Capture the cell that displays the provided text and extract its (x, y) central coordinate. 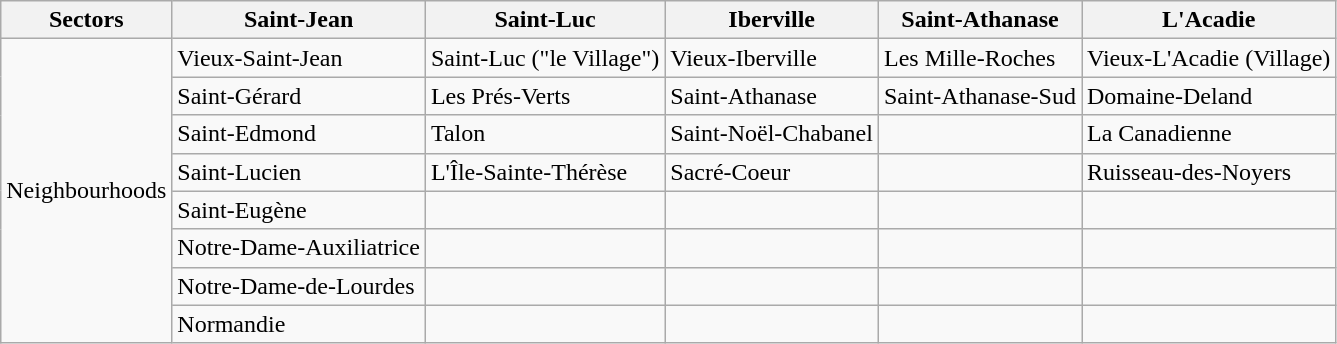
Saint-Luc (544, 20)
Notre-Dame-Auxiliatrice (299, 248)
La Canadienne (1209, 134)
Les Prés-Verts (544, 96)
Saint-Jean (299, 20)
Domaine-Deland (1209, 96)
Vieux-Iberville (772, 58)
Saint-Athanase-Sud (980, 96)
Saint-Eugène (299, 210)
Saint-Lucien (299, 172)
Vieux-L'Acadie (Village) (1209, 58)
L'Île-Sainte-Thérèse (544, 172)
L'Acadie (1209, 20)
Saint-Gérard (299, 96)
Talon (544, 134)
Sacré-Coeur (772, 172)
Ruisseau-des-Noyers (1209, 172)
Normandie (299, 324)
Vieux-Saint-Jean (299, 58)
Sectors (86, 20)
Neighbourhoods (86, 191)
Iberville (772, 20)
Notre-Dame-de-Lourdes (299, 286)
Saint-Noël-Chabanel (772, 134)
Saint-Edmond (299, 134)
Les Mille-Roches (980, 58)
Saint-Luc ("le Village") (544, 58)
